Pinpoint the cell where the given text exists, returning its [X, Y] midpoint coordinate. 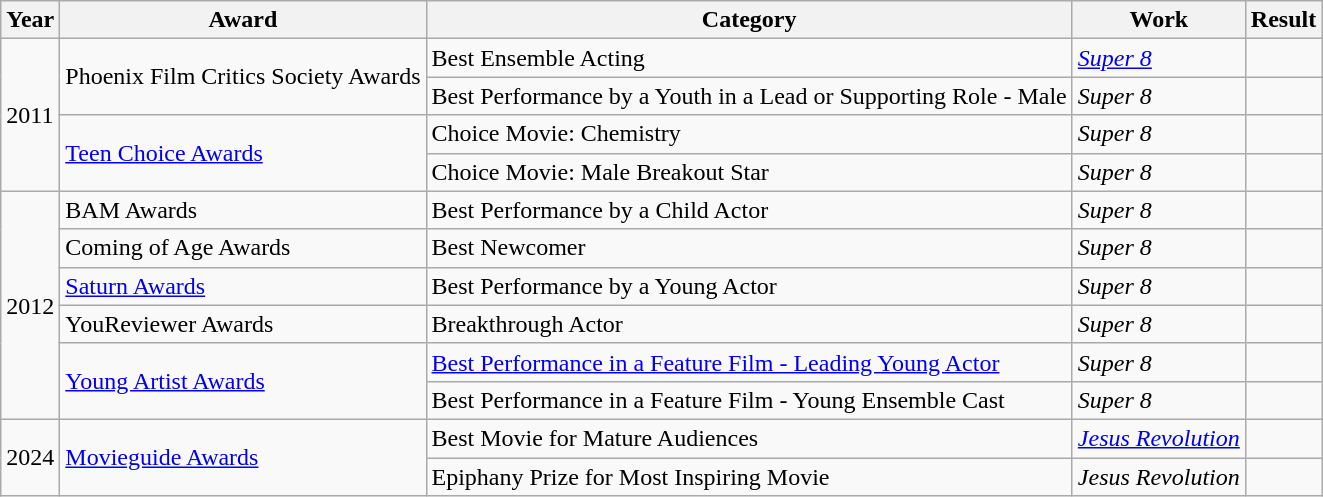
Best Performance by a Youth in a Lead or Supporting Role - Male [749, 96]
Best Newcomer [749, 248]
Category [749, 20]
Best Ensemble Acting [749, 58]
Young Artist Awards [243, 381]
Best Performance in a Feature Film - Young Ensemble Cast [749, 400]
Teen Choice Awards [243, 153]
Award [243, 20]
2011 [30, 115]
2012 [30, 305]
Best Performance by a Child Actor [749, 210]
Best Movie for Mature Audiences [749, 438]
YouReviewer Awards [243, 324]
BAM Awards [243, 210]
Result [1283, 20]
Best Performance by a Young Actor [749, 286]
2024 [30, 457]
Movieguide Awards [243, 457]
Coming of Age Awards [243, 248]
Work [1158, 20]
Choice Movie: Male Breakout Star [749, 172]
Year [30, 20]
Epiphany Prize for Most Inspiring Movie [749, 477]
Phoenix Film Critics Society Awards [243, 77]
Saturn Awards [243, 286]
Best Performance in a Feature Film - Leading Young Actor [749, 362]
Choice Movie: Chemistry [749, 134]
Breakthrough Actor [749, 324]
